Pinpoint the cell where the given text exists, returning its (X, Y) midpoint coordinate. 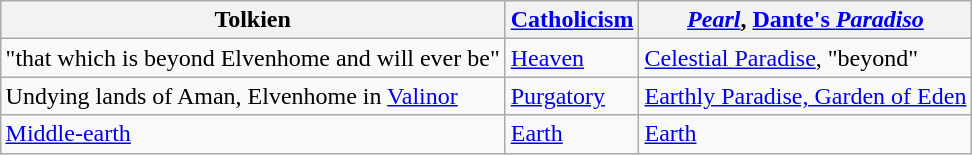
"that which is beyond Elvenhome and will ever be" (252, 58)
Catholicism (572, 20)
Tolkien (252, 20)
Heaven (572, 58)
Purgatory (572, 96)
Undying lands of Aman, Elvenhome in Valinor (252, 96)
Earthly Paradise, Garden of Eden (806, 96)
Pearl, Dante's Paradiso (806, 20)
Celestial Paradise, "beyond" (806, 58)
Middle-earth (252, 134)
